Locate the cell with the specified text and output its [X, Y] center coordinate. 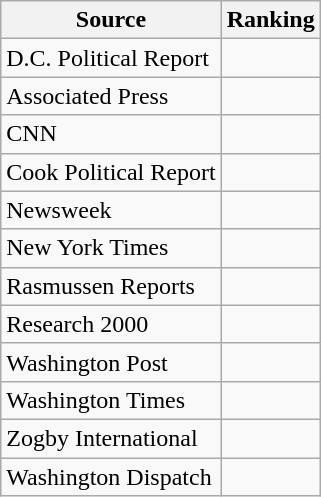
New York Times [111, 248]
Associated Press [111, 96]
Research 2000 [111, 324]
Cook Political Report [111, 172]
Ranking [270, 20]
CNN [111, 134]
D.C. Political Report [111, 58]
Source [111, 20]
Washington Dispatch [111, 477]
Newsweek [111, 210]
Rasmussen Reports [111, 286]
Zogby International [111, 438]
Washington Times [111, 400]
Washington Post [111, 362]
